Find where the given text appears and provide that cell's center as (X, Y) coordinate. 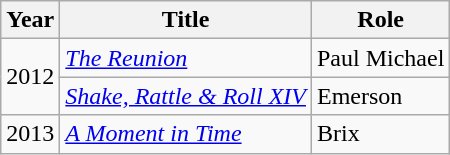
Shake, Rattle & Roll XIV (186, 96)
Emerson (380, 96)
Paul Michael (380, 58)
Title (186, 20)
A Moment in Time (186, 134)
2013 (30, 134)
Brix (380, 134)
Year (30, 20)
2012 (30, 77)
Role (380, 20)
The Reunion (186, 58)
